Detect which cell encompasses the target text, then output its [X, Y] center coordinate. 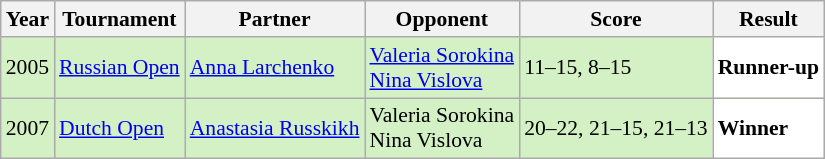
2007 [28, 128]
Russian Open [120, 68]
20–22, 21–15, 21–13 [616, 128]
Tournament [120, 19]
Result [768, 19]
Partner [275, 19]
11–15, 8–15 [616, 68]
Winner [768, 128]
Opponent [442, 19]
Runner-up [768, 68]
2005 [28, 68]
Anastasia Russkikh [275, 128]
Anna Larchenko [275, 68]
Year [28, 19]
Dutch Open [120, 128]
Score [616, 19]
